From the cell containing the given text, extract its center point as (x, y) coordinate. 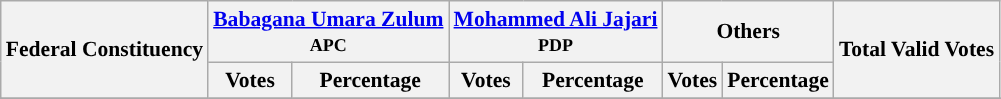
Total Valid Votes (916, 50)
Others (748, 32)
Babagana Umara ZulumAPC (328, 32)
Mohammed Ali JajariPDP (556, 32)
Federal Constituency (104, 50)
